For the text-containing cell, return its midpoint in [X, Y] coordinate format. 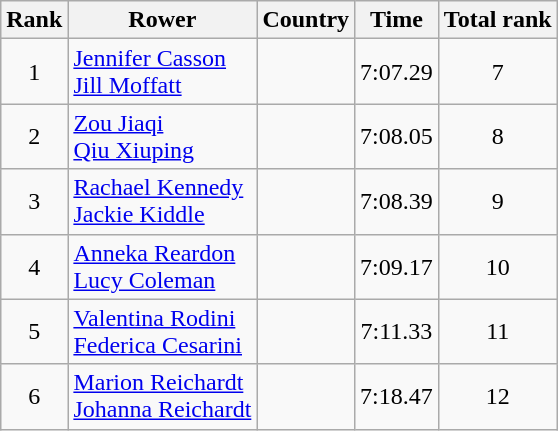
10 [498, 266]
5 [34, 332]
1 [34, 72]
Rank [34, 20]
Marion ReichardtJohanna Reichardt [162, 396]
Jennifer CassonJill Moffatt [162, 72]
11 [498, 332]
Rower [162, 20]
2 [34, 136]
4 [34, 266]
8 [498, 136]
7:08.39 [397, 202]
Valentina RodiniFederica Cesarini [162, 332]
7 [498, 72]
Rachael KennedyJackie Kiddle [162, 202]
7:11.33 [397, 332]
Country [306, 20]
7:07.29 [397, 72]
9 [498, 202]
7:09.17 [397, 266]
Total rank [498, 20]
Anneka ReardonLucy Coleman [162, 266]
12 [498, 396]
7:08.05 [397, 136]
7:18.47 [397, 396]
Time [397, 20]
3 [34, 202]
6 [34, 396]
Zou JiaqiQiu Xiuping [162, 136]
